Return the [X, Y] coordinate for the center point of the cell that contains the specified text.  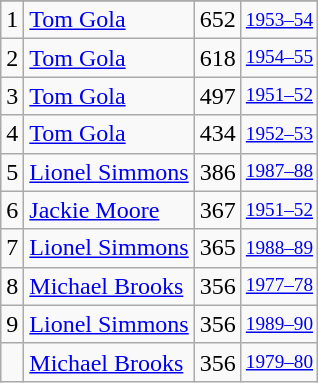
Jackie Moore [109, 210]
7 [12, 248]
652 [218, 20]
1 [12, 20]
2 [12, 58]
3 [12, 96]
1988–89 [279, 248]
1953–54 [279, 20]
5 [12, 172]
367 [218, 210]
9 [12, 324]
1977–78 [279, 286]
618 [218, 58]
1987–88 [279, 172]
497 [218, 96]
434 [218, 134]
1954–55 [279, 58]
4 [12, 134]
1979–80 [279, 362]
6 [12, 210]
8 [12, 286]
386 [218, 172]
1952–53 [279, 134]
1989–90 [279, 324]
365 [218, 248]
